Search for the cell housing the specified text and yield its [x, y] center coordinate. 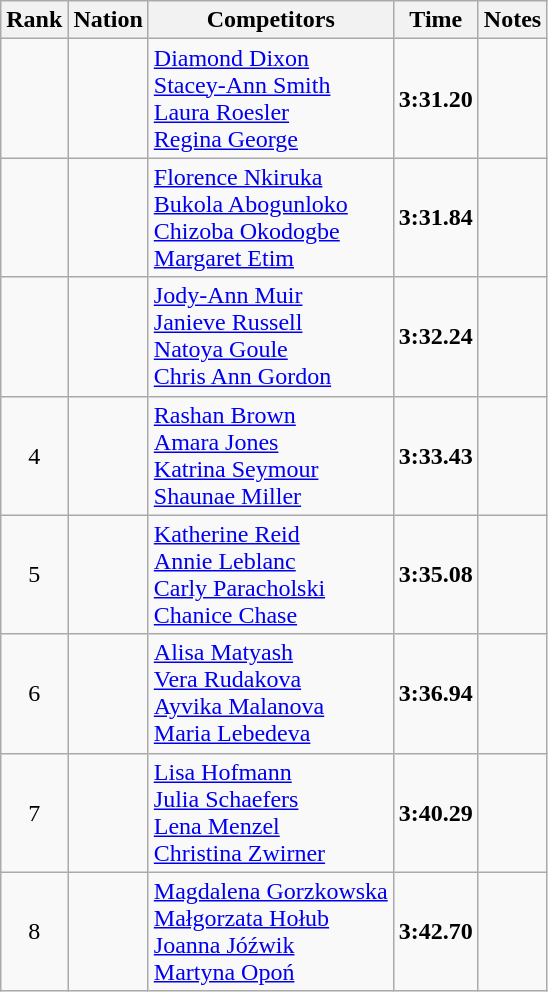
Alisa MatyashVera RudakovaAyvika MalanovaMaria Lebedeva [270, 694]
Rank [34, 20]
Notes [512, 20]
Nation [108, 20]
3:40.29 [436, 812]
Diamond DixonStacey-Ann SmithLaura RoeslerRegina George [270, 98]
Time [436, 20]
Magdalena GorzkowskaMałgorzata HołubJoanna JóźwikMartyna Opoń [270, 932]
7 [34, 812]
Lisa HofmannJulia SchaefersLena MenzelChristina Zwirner [270, 812]
8 [34, 932]
3:36.94 [436, 694]
Competitors [270, 20]
4 [34, 456]
3:35.08 [436, 574]
5 [34, 574]
3:42.70 [436, 932]
Jody-Ann MuirJanieve RussellNatoya GouleChris Ann Gordon [270, 336]
3:31.20 [436, 98]
6 [34, 694]
3:33.43 [436, 456]
Rashan BrownAmara JonesKatrina SeymourShaunae Miller [270, 456]
Florence NkirukaBukola AbogunlokoChizoba OkodogbeMargaret Etim [270, 218]
3:32.24 [436, 336]
3:31.84 [436, 218]
Katherine ReidAnnie LeblancCarly ParacholskiChanice Chase [270, 574]
